Return [X, Y] of the center of cell containing provided text 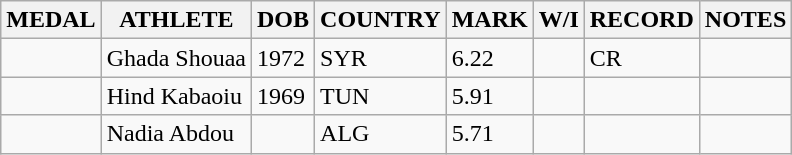
RECORD [642, 20]
W/I [558, 20]
5.71 [490, 134]
5.91 [490, 96]
DOB [284, 20]
CR [642, 58]
1972 [284, 58]
SYR [381, 58]
ALG [381, 134]
6.22 [490, 58]
TUN [381, 96]
NOTES [745, 20]
Nadia Abdou [176, 134]
MEDAL [51, 20]
Ghada Shouaa [176, 58]
COUNTRY [381, 20]
1969 [284, 96]
ATHLETE [176, 20]
Hind Kabaoiu [176, 96]
MARK [490, 20]
